From the cell containing the given text, extract its center point as [X, Y] coordinate. 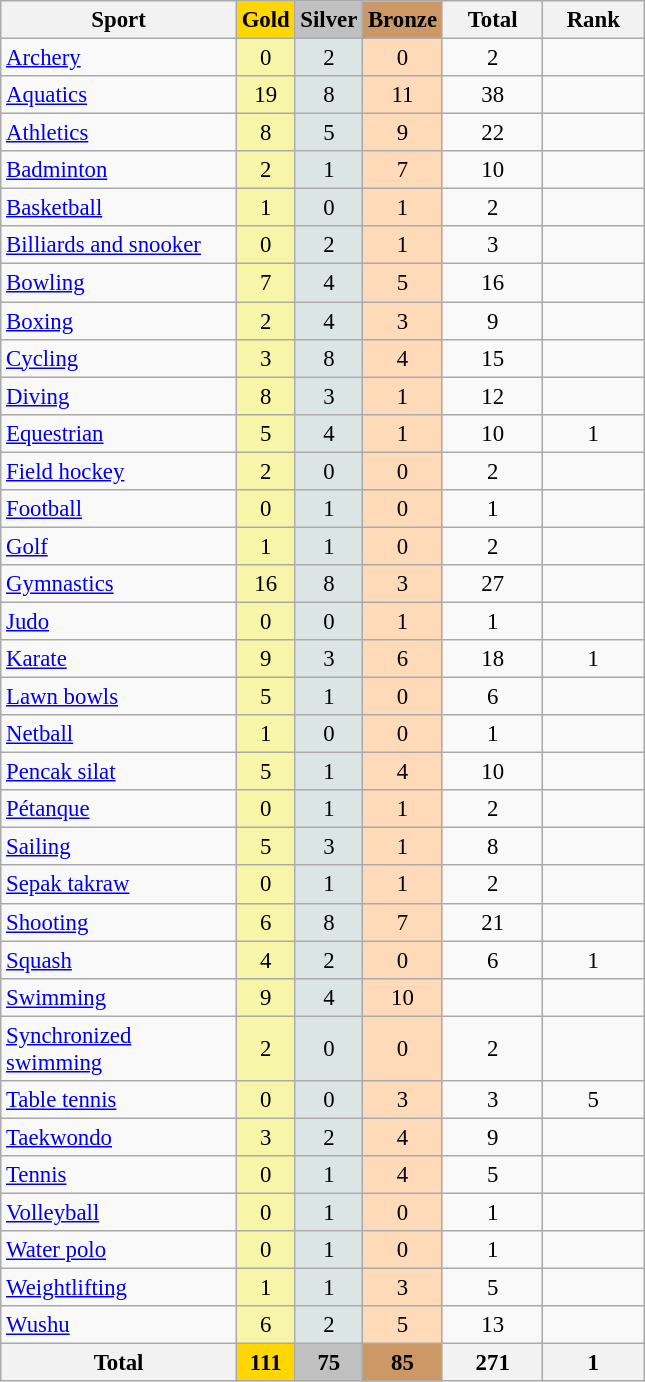
271 [492, 1363]
Field hockey [119, 471]
Tennis [119, 1175]
27 [492, 584]
Pencak silat [119, 772]
Cycling [119, 358]
75 [329, 1363]
Archery [119, 58]
Taekwondo [119, 1137]
Equestrian [119, 433]
Table tennis [119, 1100]
15 [492, 358]
Billiards and snooker [119, 245]
Synchronized swimming [119, 1048]
Diving [119, 396]
Sepak takraw [119, 885]
Bronze [403, 20]
Rank [594, 20]
13 [492, 1325]
Football [119, 509]
21 [492, 922]
Shooting [119, 922]
Weightlifting [119, 1288]
Pétanque [119, 809]
Athletics [119, 133]
Boxing [119, 321]
Gymnastics [119, 584]
Badminton [119, 170]
12 [492, 396]
Silver [329, 20]
Judo [119, 621]
Squash [119, 960]
38 [492, 95]
19 [266, 95]
22 [492, 133]
111 [266, 1363]
Karate [119, 659]
18 [492, 659]
Sailing [119, 847]
Sport [119, 20]
11 [403, 95]
Lawn bowls [119, 697]
Gold [266, 20]
Water polo [119, 1250]
85 [403, 1363]
Netball [119, 734]
Bowling [119, 283]
Basketball [119, 208]
Wushu [119, 1325]
Volleyball [119, 1212]
Swimming [119, 997]
Aquatics [119, 95]
Golf [119, 546]
